Capture the cell that displays the provided text and extract its [x, y] central coordinate. 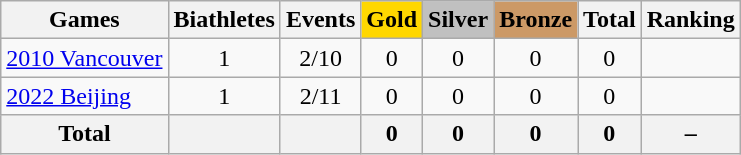
2/10 [320, 58]
Gold [392, 20]
Ranking [690, 20]
2010 Vancouver [84, 58]
Bronze [536, 20]
2022 Beijing [84, 96]
Silver [458, 20]
– [690, 134]
Games [84, 20]
2/11 [320, 96]
Biathletes [224, 20]
Events [320, 20]
